Capture the cell that displays the provided text and extract its [x, y] central coordinate. 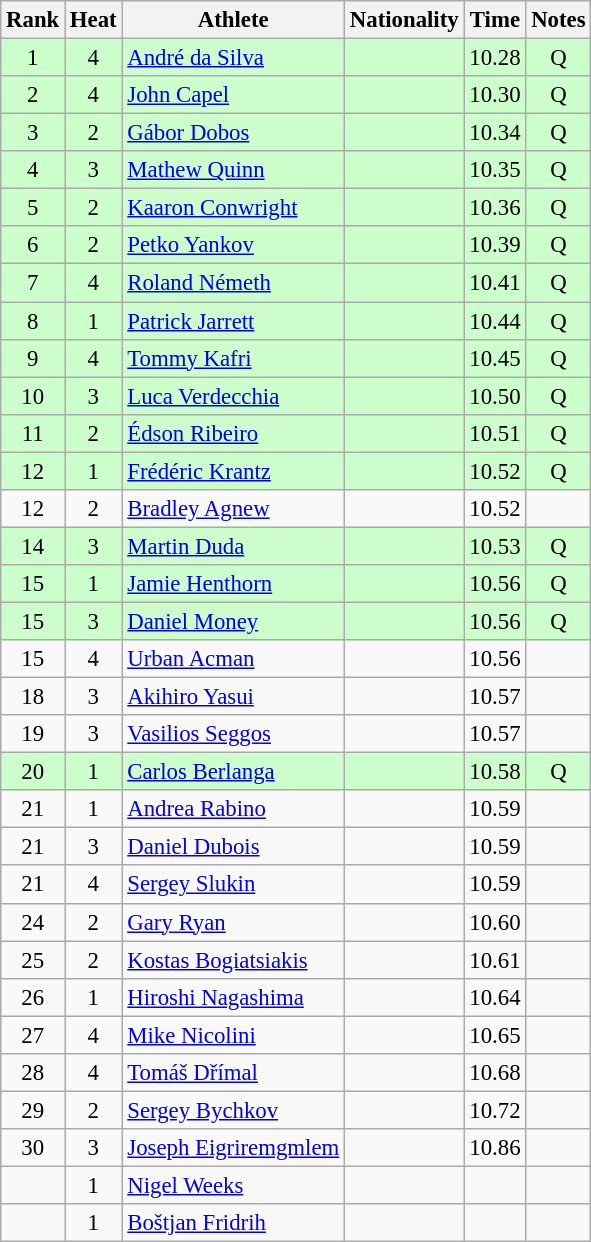
10.86 [495, 1148]
Kostas Bogiatsiakis [234, 960]
18 [33, 697]
Boštjan Fridrih [234, 1223]
Heat [94, 20]
Urban Acman [234, 659]
Bradley Agnew [234, 509]
10.39 [495, 245]
10.35 [495, 170]
Carlos Berlanga [234, 772]
29 [33, 1110]
Athlete [234, 20]
20 [33, 772]
10.61 [495, 960]
10.44 [495, 321]
Jamie Henthorn [234, 584]
9 [33, 358]
André da Silva [234, 58]
26 [33, 997]
Sergey Bychkov [234, 1110]
Gábor Dobos [234, 133]
25 [33, 960]
Tommy Kafri [234, 358]
Sergey Slukin [234, 885]
10.41 [495, 283]
10.30 [495, 95]
Rank [33, 20]
19 [33, 734]
Patrick Jarrett [234, 321]
Mike Nicolini [234, 1035]
10.50 [495, 396]
10.60 [495, 922]
10.53 [495, 546]
27 [33, 1035]
6 [33, 245]
10.64 [495, 997]
Frédéric Krantz [234, 471]
28 [33, 1073]
Andrea Rabino [234, 809]
Akihiro Yasui [234, 697]
Nationality [404, 20]
Joseph Eigriremgmlem [234, 1148]
Kaaron Conwright [234, 208]
Tomáš Dřímal [234, 1073]
10.58 [495, 772]
10.28 [495, 58]
Daniel Money [234, 621]
Martin Duda [234, 546]
5 [33, 208]
10.51 [495, 433]
10.65 [495, 1035]
7 [33, 283]
Hiroshi Nagashima [234, 997]
10 [33, 396]
Mathew Quinn [234, 170]
Luca Verdecchia [234, 396]
8 [33, 321]
14 [33, 546]
Notes [558, 20]
10.72 [495, 1110]
11 [33, 433]
10.68 [495, 1073]
Nigel Weeks [234, 1185]
Daniel Dubois [234, 847]
Gary Ryan [234, 922]
24 [33, 922]
Roland Németh [234, 283]
Petko Yankov [234, 245]
Édson Ribeiro [234, 433]
10.34 [495, 133]
30 [33, 1148]
10.36 [495, 208]
John Capel [234, 95]
10.45 [495, 358]
Vasilios Seggos [234, 734]
Time [495, 20]
